Pinpoint the cell where the given text exists, returning its (X, Y) midpoint coordinate. 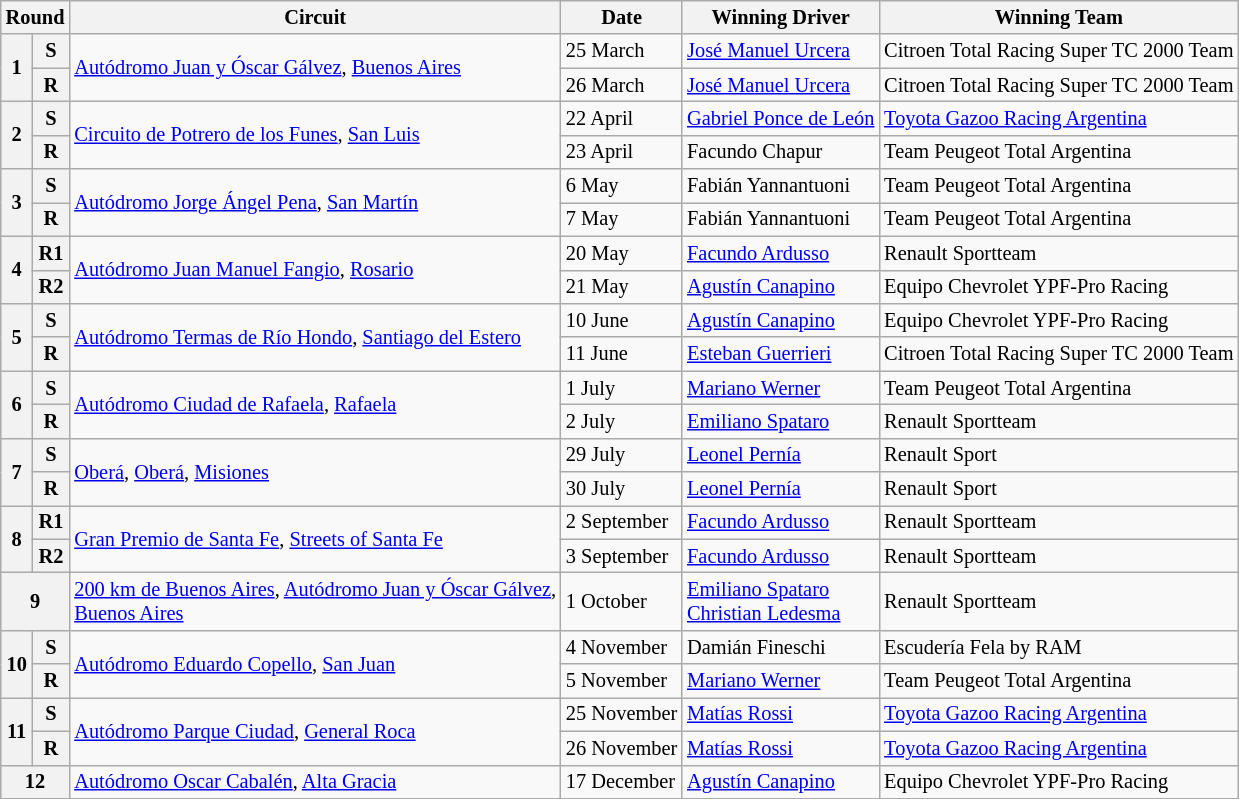
20 May (622, 253)
23 April (622, 152)
6 May (622, 186)
29 July (622, 455)
Winning Driver (780, 17)
Autódromo Ciudad de Rafaela, Rafaela (315, 404)
9 (36, 601)
3 (17, 202)
11 June (622, 354)
4 November (622, 647)
Autódromo Juan Manuel Fangio, Rosario (315, 270)
26 November (622, 748)
1 (17, 68)
Autódromo Parque Ciudad, General Roca (315, 730)
Circuit (315, 17)
Autódromo Juan y Óscar Gálvez, Buenos Aires (315, 68)
Gabriel Ponce de León (780, 118)
Autódromo Oscar Cabalén, Alta Gracia (315, 782)
Winning Team (1058, 17)
26 March (622, 85)
Escudería Fela by RAM (1058, 647)
200 km de Buenos Aires, Autódromo Juan y Óscar Gálvez, Buenos Aires (315, 601)
21 May (622, 287)
2 September (622, 522)
12 (36, 782)
Autódromo Eduardo Copello, San Juan (315, 664)
Autódromo Jorge Ángel Pena, San Martín (315, 202)
Emiliano Spataro (780, 421)
8 (17, 538)
Damián Fineschi (780, 647)
5 (17, 336)
11 (17, 730)
Circuito de Potrero de los Funes, San Luis (315, 134)
10 (17, 664)
Gran Premio de Santa Fe, Streets of Santa Fe (315, 538)
6 (17, 404)
Date (622, 17)
Esteban Guerrieri (780, 354)
2 (17, 134)
10 June (622, 320)
7 May (622, 219)
Facundo Chapur (780, 152)
Oberá, Oberá, Misiones (315, 472)
3 September (622, 556)
Round (36, 17)
17 December (622, 782)
5 November (622, 681)
Autódromo Termas de Río Hondo, Santiago del Estero (315, 336)
1 October (622, 601)
22 April (622, 118)
1 July (622, 388)
25 March (622, 51)
25 November (622, 714)
30 July (622, 489)
2 July (622, 421)
4 (17, 270)
Emiliano SpataroChristian Ledesma (780, 601)
7 (17, 472)
